Identify which cell holds the provided text, then report its (X, Y) central coordinate. 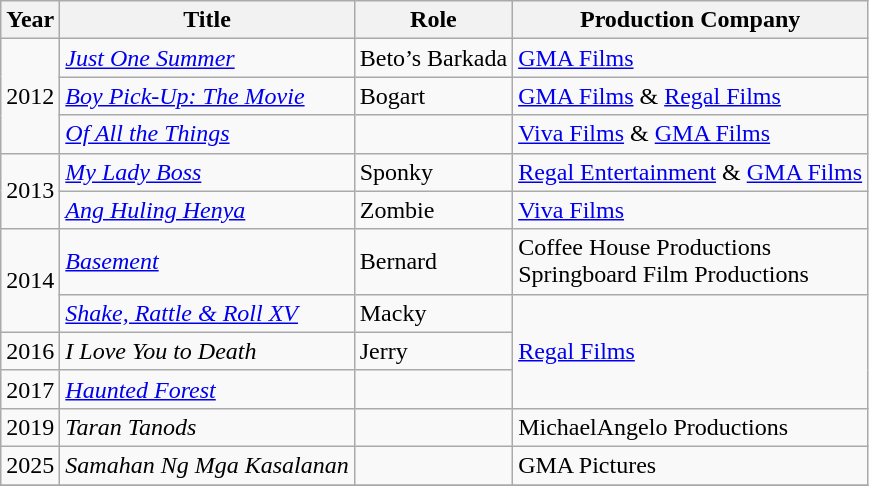
Shake, Rattle & Roll XV (207, 313)
I Love You to Death (207, 351)
2014 (30, 280)
2017 (30, 389)
GMA Pictures (690, 465)
Boy Pick-Up: The Movie (207, 96)
Coffee House Productions Springboard Film Productions (690, 262)
Ang Huling Henya (207, 210)
Year (30, 20)
2016 (30, 351)
Beto’s Barkada (433, 58)
Zombie (433, 210)
2012 (30, 96)
GMA Films (690, 58)
Haunted Forest (207, 389)
Taran Tanods (207, 427)
2013 (30, 191)
Viva Films (690, 210)
MichaelAngelo Productions (690, 427)
Bernard (433, 262)
Just One Summer (207, 58)
Macky (433, 313)
Bogart (433, 96)
2019 (30, 427)
Samahan Ng Mga Kasalanan (207, 465)
2025 (30, 465)
Sponky (433, 172)
Jerry (433, 351)
My Lady Boss (207, 172)
GMA Films & Regal Films (690, 96)
Basement (207, 262)
Regal Entertainment & GMA Films (690, 172)
Of All the Things (207, 134)
Viva Films & GMA Films (690, 134)
Production Company (690, 20)
Title (207, 20)
Regal Films (690, 351)
Role (433, 20)
